For the text-containing cell, return its midpoint in (X, Y) coordinate format. 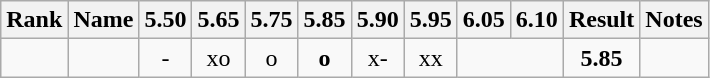
6.10 (536, 20)
Notes (674, 20)
xo (218, 58)
5.65 (218, 20)
6.05 (484, 20)
x- (378, 58)
5.50 (166, 20)
- (166, 58)
xx (430, 58)
Name (104, 20)
5.90 (378, 20)
5.75 (272, 20)
5.95 (430, 20)
Result (601, 20)
Rank (34, 20)
